Provide the [x, y] coordinate of the cell's center where the given text is located.  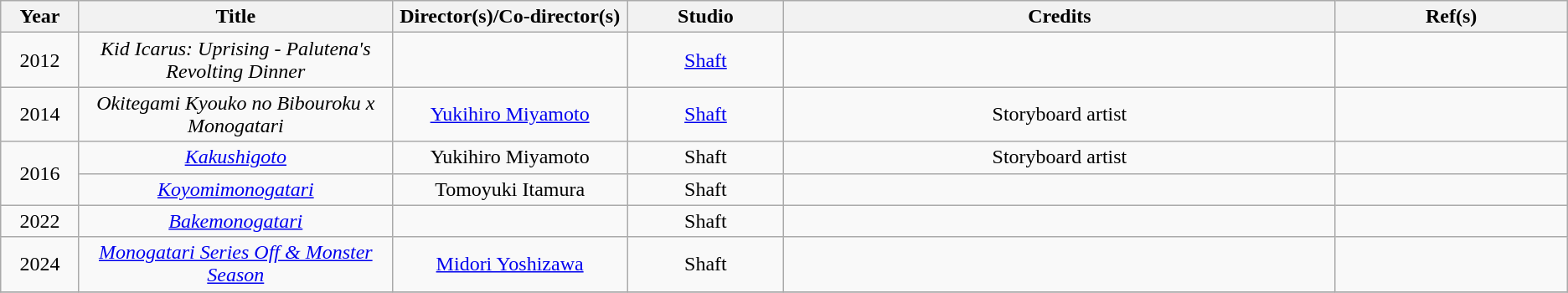
2024 [40, 265]
Credits [1060, 17]
Title [235, 17]
Bakemonogatari [235, 221]
Kakushigoto [235, 157]
Midori Yoshizawa [509, 265]
Studio [705, 17]
2022 [40, 221]
Monogatari Series Off & Monster Season [235, 265]
Year [40, 17]
Tomoyuki Itamura [509, 189]
2012 [40, 60]
2014 [40, 114]
2016 [40, 173]
Koyomimonogatari [235, 189]
Okitegami Kyouko no Bibouroku x Monogatari [235, 114]
Kid Icarus: Uprising - Palutena's Revolting Dinner [235, 60]
Director(s)/Co-director(s) [509, 17]
Ref(s) [1451, 17]
